Return the [X, Y] coordinate for the center point of the cell that contains the specified text.  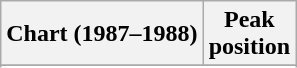
Peakposition [249, 34]
Chart (1987–1988) [102, 34]
